Determine the (x, y) coordinate at the center of the cell enclosing the given text.  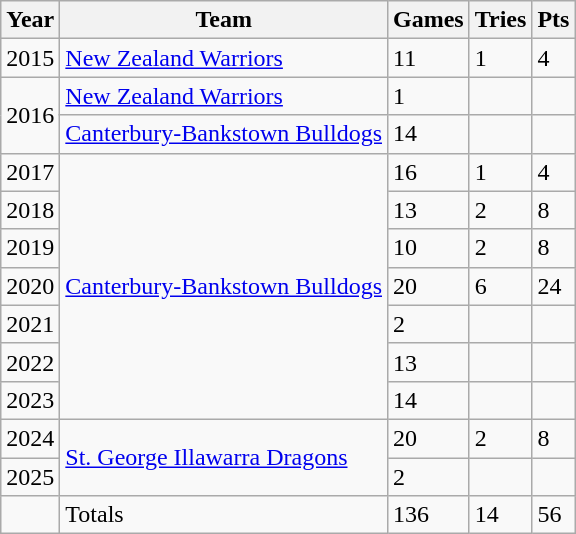
Tries (500, 20)
10 (429, 248)
16 (429, 172)
2018 (30, 210)
2017 (30, 172)
2019 (30, 248)
56 (554, 515)
2023 (30, 400)
2015 (30, 58)
2025 (30, 477)
2016 (30, 115)
6 (500, 286)
2022 (30, 362)
24 (554, 286)
2021 (30, 324)
Year (30, 20)
136 (429, 515)
2024 (30, 438)
St. George Illawarra Dragons (224, 457)
2020 (30, 286)
Team (224, 20)
11 (429, 58)
Games (429, 20)
Pts (554, 20)
Totals (224, 515)
